Scan for the cell matching the given text and deliver its [X, Y] coordinate at center. 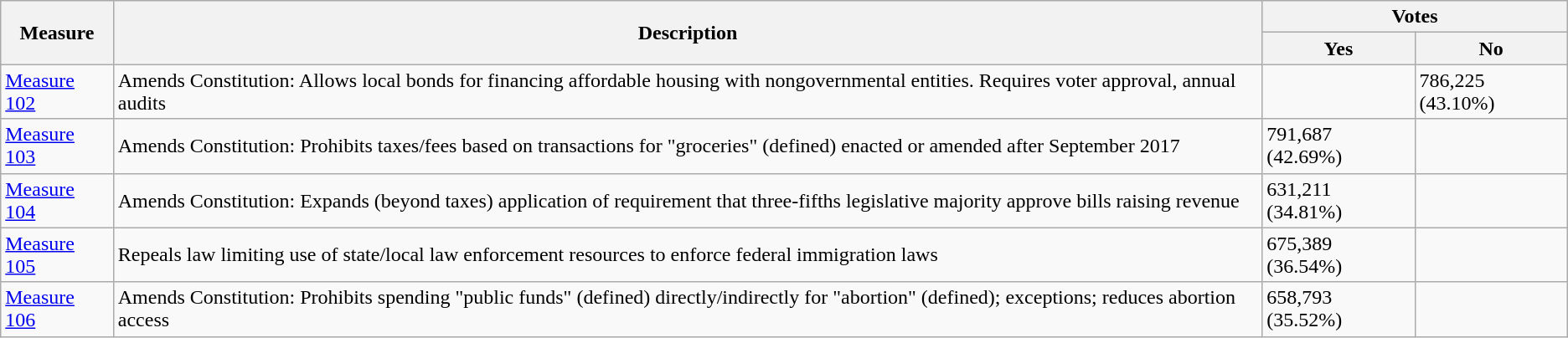
Measure 102 [57, 92]
Repeals law limiting use of state/local law enforcement resources to enforce federal immigration laws [688, 254]
Measure 106 [57, 310]
Measure 105 [57, 254]
675,389 (36.54%) [1338, 254]
Amends Constitution: Prohibits taxes/fees based on transactions for "groceries" (defined) enacted or amended after September 2017 [688, 146]
Measure 104 [57, 201]
Votes [1415, 17]
No [1491, 49]
658,793 (35.52%) [1338, 310]
Description [688, 33]
Amends Constitution: Allows local bonds for financing affordable housing with nongovernmental entities. Requires voter approval, annual audits [688, 92]
Measure [57, 33]
791,687 (42.69%) [1338, 146]
631,211 (34.81%) [1338, 201]
Yes [1338, 49]
Amends Constitution: Prohibits spending "public funds" (defined) directly/indirectly for "abortion" (defined); exceptions; reduces abortion access [688, 310]
786,225 (43.10%) [1491, 92]
Measure 103 [57, 146]
Amends Constitution: Expands (beyond taxes) application of requirement that three-fifths legislative majority approve bills raising revenue [688, 201]
